Identify which cell holds the provided text, then report its (X, Y) central coordinate. 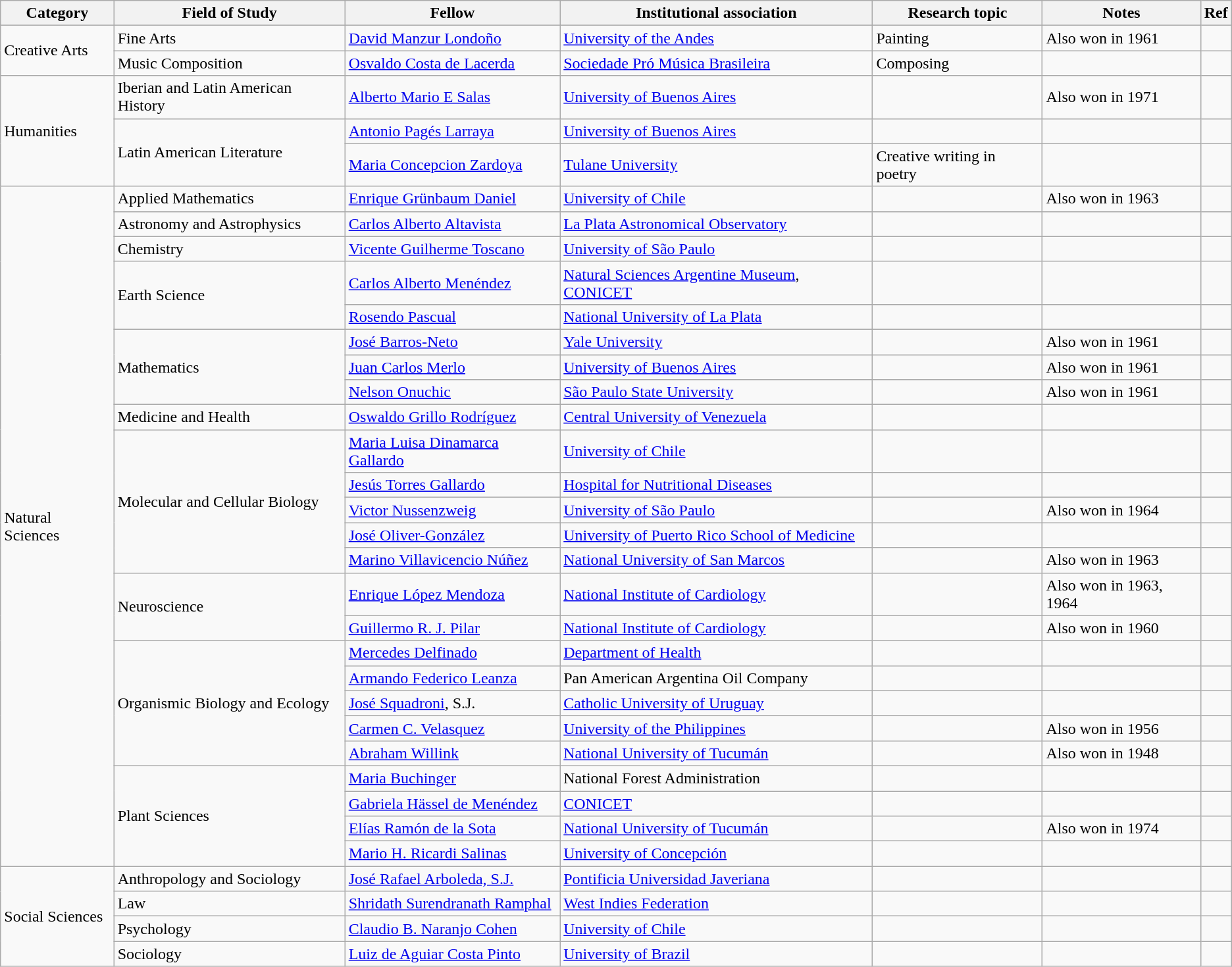
Research topic (958, 13)
University of Brazil (716, 954)
Department of Health (716, 653)
Fine Arts (229, 38)
Also won in 1956 (1121, 728)
Mathematics (229, 367)
Law (229, 904)
CONICET (716, 804)
Field of Study (229, 13)
Enrique Grünbaum Daniel (453, 199)
José Squadroni, S.J. (453, 703)
Earth Science (229, 295)
Pan American Argentina Oil Company (716, 678)
Enrique López Mendoza (453, 594)
Also won in 1960 (1121, 628)
Institutional association (716, 13)
Humanities (57, 131)
José Rafael Arboleda, S.J. (453, 879)
Mercedes Delfinado (453, 653)
University of the Andes (716, 38)
José Oliver-González (453, 535)
Chemistry (229, 249)
Luiz de Aguiar Costa Pinto (453, 954)
Latin American Literature (229, 153)
Category (57, 13)
Tulane University (716, 165)
Carmen C. Velasquez (453, 728)
University of Puerto Rico School of Medicine (716, 535)
Creative writing in poetry (958, 165)
Social Sciences (57, 916)
Carlos Alberto Menéndez (453, 283)
Fellow (453, 13)
University of Concepción (716, 854)
Molecular and Cellular Biology (229, 502)
Organismic Biology and Ecology (229, 703)
Also won in 1974 (1121, 829)
National University of La Plata (716, 317)
La Plata Astronomical Observatory (716, 224)
Antonio Pagés Larraya (453, 131)
Natural Sciences Argentine Museum, CONICET (716, 283)
Alberto Mario E Salas (453, 97)
José Barros-Neto (453, 342)
Nelson Onuchic (453, 392)
Astronomy and Astrophysics (229, 224)
David Manzur Londoño (453, 38)
Catholic University of Uruguay (716, 703)
Claudio B. Naranjo Cohen (453, 929)
Jesús Torres Gallardo (453, 485)
Juan Carlos Merlo (453, 367)
Psychology (229, 929)
Painting (958, 38)
Central University of Venezuela (716, 417)
Plant Sciences (229, 816)
Guillermo R. J. Pilar (453, 628)
Shridath Surendranath Ramphal (453, 904)
Maria Luisa Dinamarca Gallardo (453, 452)
Carlos Alberto Altavista (453, 224)
Iberian and Latin American History (229, 97)
Abraham Willink (453, 753)
Gabriela Hässel de Menéndez (453, 804)
Anthropology and Sociology (229, 879)
Sociology (229, 954)
Osvaldo Costa de Lacerda (453, 63)
Also won in 1963, 1964 (1121, 594)
Music Composition (229, 63)
Creative Arts (57, 51)
Vicente Guilherme Toscano (453, 249)
Notes (1121, 13)
Neuroscience (229, 607)
Pontificia Universidad Javeriana (716, 879)
Natural Sciences (57, 527)
Maria Buchinger (453, 778)
Armando Federico Leanza (453, 678)
Marino Villavicencio Núñez (453, 560)
Victor Nussenzweig (453, 510)
Also won in 1971 (1121, 97)
Ref (1216, 13)
Composing (958, 63)
Rosendo Pascual (453, 317)
Maria Concepcion Zardoya (453, 165)
Sociedade Pró Música Brasileira (716, 63)
National University of San Marcos (716, 560)
São Paulo State University (716, 392)
Also won in 1964 (1121, 510)
University of the Philippines (716, 728)
Yale University (716, 342)
Applied Mathematics (229, 199)
Oswaldo Grillo Rodríguez (453, 417)
West Indies Federation (716, 904)
Mario H. Ricardi Salinas (453, 854)
Elías Ramón de la Sota (453, 829)
Also won in 1948 (1121, 753)
National Forest Administration (716, 778)
Hospital for Nutritional Diseases (716, 485)
Medicine and Health (229, 417)
